From the cell containing the given text, extract its center point as [x, y] coordinate. 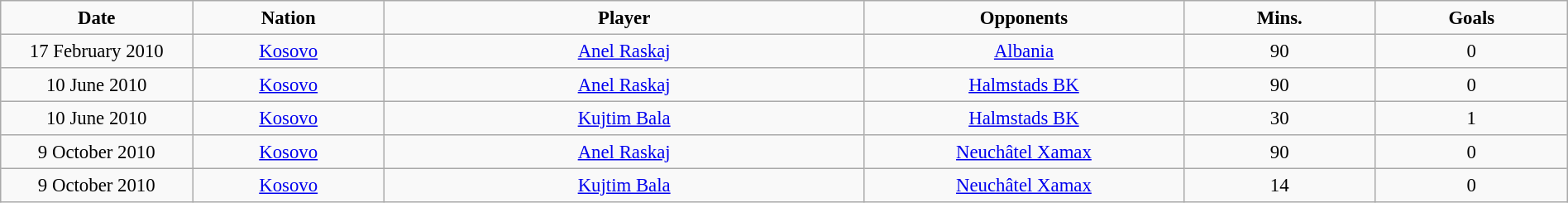
Date [97, 17]
30 [1279, 118]
Goals [1471, 17]
Opponents [1024, 17]
Albania [1024, 51]
Mins. [1279, 17]
17 February 2010 [97, 51]
1 [1471, 118]
Nation [289, 17]
14 [1279, 185]
Player [624, 17]
